Extract the (x, y) coordinate from the center of the cell holding the provided text.  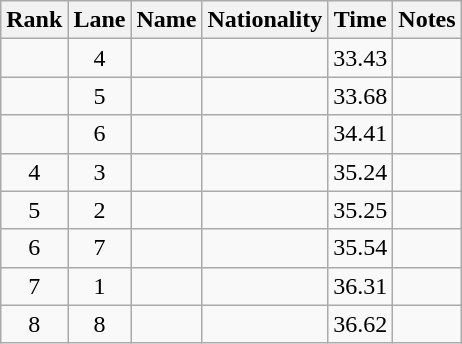
33.68 (360, 96)
Notes (427, 20)
Lane (100, 20)
35.54 (360, 248)
Nationality (265, 20)
34.41 (360, 134)
Time (360, 20)
Name (166, 20)
33.43 (360, 58)
3 (100, 172)
36.62 (360, 324)
35.24 (360, 172)
1 (100, 286)
36.31 (360, 286)
2 (100, 210)
Rank (34, 20)
35.25 (360, 210)
